Locate the cell with the specified text and output its [X, Y] center coordinate. 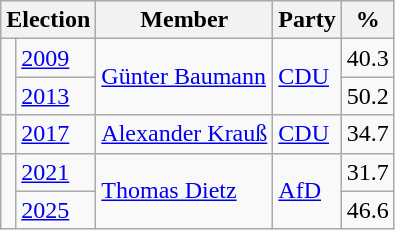
Election [48, 20]
2013 [56, 96]
Party [307, 20]
2009 [56, 58]
2021 [56, 172]
50.2 [368, 96]
Thomas Dietz [184, 191]
Günter Baumann [184, 77]
AfD [307, 191]
Alexander Krauß [184, 134]
40.3 [368, 58]
34.7 [368, 134]
2025 [56, 210]
31.7 [368, 172]
Member [184, 20]
% [368, 20]
2017 [56, 134]
46.6 [368, 210]
